Provide the (x, y) coordinate of the cell's center where the given text is located.  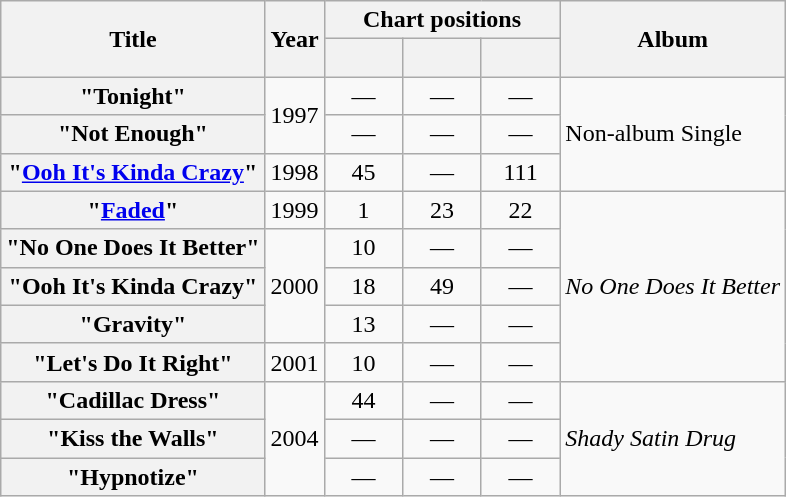
49 (442, 286)
13 (364, 324)
1999 (294, 210)
111 (520, 172)
Non-album Single (673, 134)
"Faded" (133, 210)
22 (520, 210)
44 (364, 400)
Chart positions (442, 20)
1998 (294, 172)
"Cadillac Dress" (133, 400)
"No One Does It Better" (133, 248)
"Kiss the Walls" (133, 438)
"Not Enough" (133, 134)
Album (673, 39)
1 (364, 210)
1997 (294, 115)
2004 (294, 438)
45 (364, 172)
"Hypnotize" (133, 477)
"Let's Do It Right" (133, 362)
18 (364, 286)
23 (442, 210)
"Tonight" (133, 96)
No One Does It Better (673, 286)
Year (294, 39)
2000 (294, 286)
2001 (294, 362)
Shady Satin Drug (673, 438)
"Gravity" (133, 324)
Title (133, 39)
